Scan for the cell matching the given text and deliver its (x, y) coordinate at center. 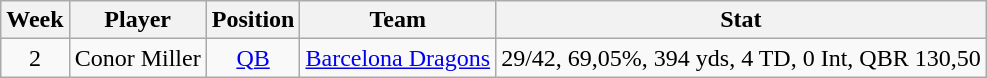
Stat (742, 20)
2 (35, 58)
Conor Miller (138, 58)
Team (398, 20)
Player (138, 20)
QB (253, 58)
Barcelona Dragons (398, 58)
Week (35, 20)
Position (253, 20)
29/42, 69,05%, 394 yds, 4 TD, 0 Int, QBR 130,50 (742, 58)
